Provide the [X, Y] coordinate of the cell's center where the given text is located.  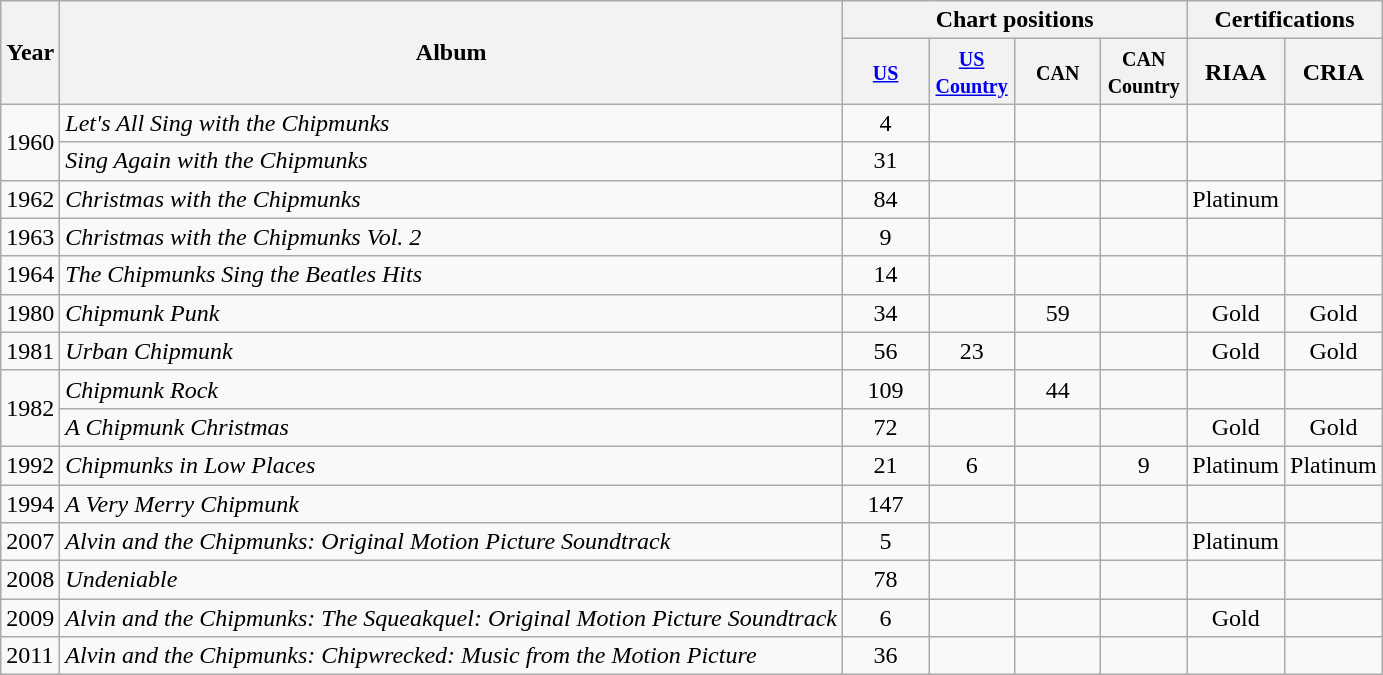
A Very Merry Chipmunk [452, 503]
Chart positions [1015, 20]
31 [886, 161]
CAN Country [1144, 72]
34 [886, 313]
RIAA [1236, 72]
36 [886, 656]
1962 [30, 199]
1980 [30, 313]
Urban Chipmunk [452, 351]
1963 [30, 237]
14 [886, 275]
CRIA [1334, 72]
44 [1058, 389]
23 [972, 351]
1992 [30, 465]
84 [886, 199]
Album [452, 52]
2011 [30, 656]
1960 [30, 142]
Chipmunks in Low Places [452, 465]
1964 [30, 275]
Year [30, 52]
Let's All Sing with the Chipmunks [452, 123]
Christmas with the Chipmunks Vol. 2 [452, 237]
4 [886, 123]
A Chipmunk Christmas [452, 427]
78 [886, 580]
Alvin and the Chipmunks: Chipwrecked: Music from the Motion Picture [452, 656]
72 [886, 427]
US Country [972, 72]
Chipmunk Punk [452, 313]
21 [886, 465]
Sing Again with the Chipmunks [452, 161]
2009 [30, 618]
1994 [30, 503]
US [886, 72]
The Chipmunks Sing the Beatles Hits [452, 275]
Alvin and the Chipmunks: The Squeakquel: Original Motion Picture Soundtrack [452, 618]
Certifications [1284, 20]
Chipmunk Rock [452, 389]
Christmas with the Chipmunks [452, 199]
Undeniable [452, 580]
5 [886, 542]
147 [886, 503]
56 [886, 351]
Alvin and the Chipmunks: Original Motion Picture Soundtrack [452, 542]
2008 [30, 580]
109 [886, 389]
CAN [1058, 72]
59 [1058, 313]
2007 [30, 542]
1982 [30, 408]
1981 [30, 351]
